Capture the cell that displays the provided text and extract its [X, Y] central coordinate. 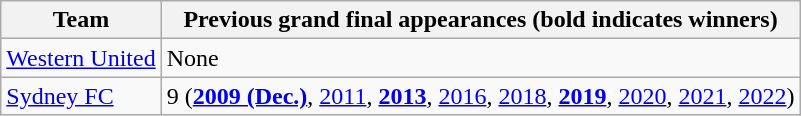
9 (2009 (Dec.), 2011, 2013, 2016, 2018, 2019, 2020, 2021, 2022) [480, 96]
Western United [81, 58]
Team [81, 20]
Previous grand final appearances (bold indicates winners) [480, 20]
Sydney FC [81, 96]
None [480, 58]
